Return the [x, y] coordinate for the center point of the cell that contains the specified text.  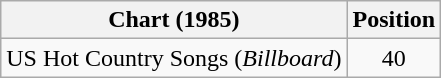
Chart (1985) [174, 20]
US Hot Country Songs (Billboard) [174, 58]
Position [394, 20]
40 [394, 58]
